Return the [X, Y] coordinate for the center point of the cell that contains the specified text.  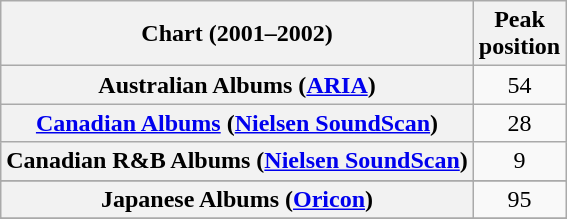
Peakposition [519, 34]
95 [519, 199]
Australian Albums (ARIA) [238, 85]
Canadian R&B Albums (Nielsen SoundScan) [238, 161]
9 [519, 161]
54 [519, 85]
28 [519, 123]
Canadian Albums (Nielsen SoundScan) [238, 123]
Chart (2001–2002) [238, 34]
Japanese Albums (Oricon) [238, 199]
